From the cell containing the given text, extract its center point as [X, Y] coordinate. 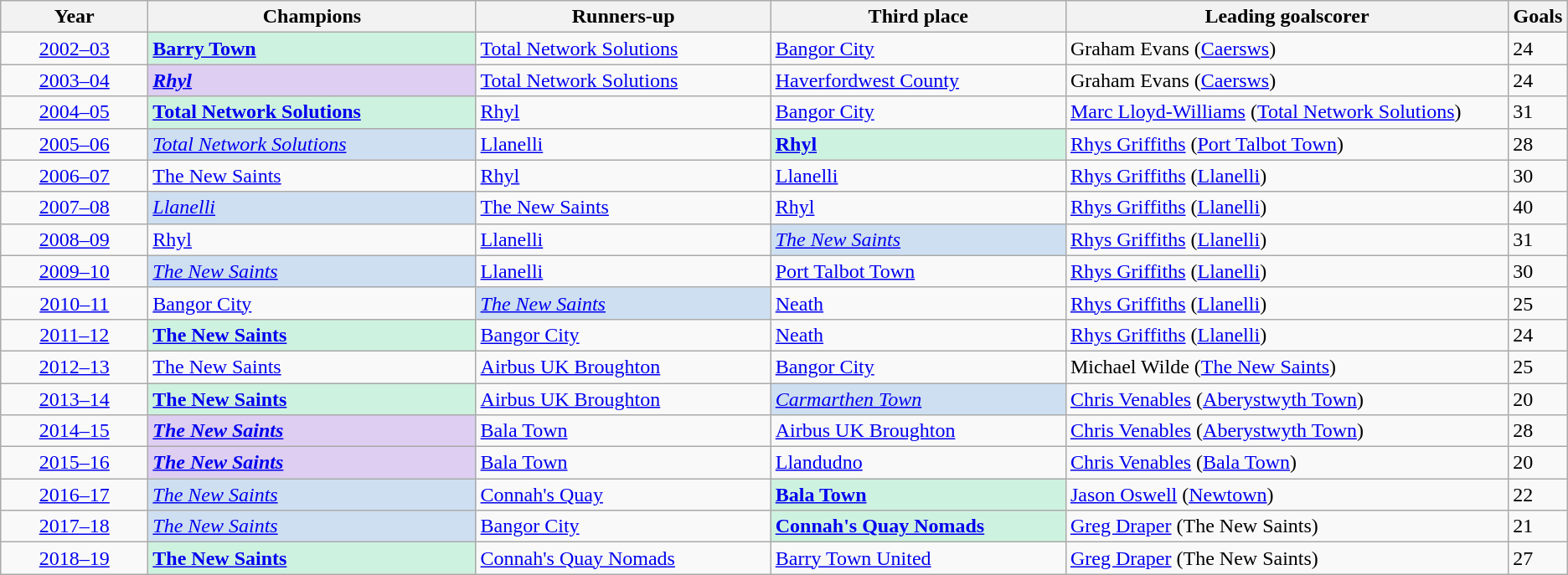
2003–04 [75, 80]
40 [1538, 208]
Third place [918, 17]
Haverfordwest County [918, 80]
Port Talbot Town [918, 271]
Michael Wilde (The New Saints) [1287, 367]
2006–07 [75, 176]
Chris Venables (Bala Town) [1287, 463]
2013–14 [75, 399]
2010–11 [75, 303]
27 [1538, 558]
Year [75, 17]
Rhys Griffiths (Port Talbot Town) [1287, 144]
2018–19 [75, 558]
2015–16 [75, 463]
Jason Oswell (Newtown) [1287, 495]
Runners-up [623, 17]
Marc Lloyd-Williams (Total Network Solutions) [1287, 112]
Barry Town [312, 49]
2008–09 [75, 239]
21 [1538, 526]
2011–12 [75, 335]
2016–17 [75, 495]
Goals [1538, 17]
Carmarthen Town [918, 399]
2005–06 [75, 144]
2009–10 [75, 271]
2014–15 [75, 431]
2004–05 [75, 112]
Llandudno [918, 463]
Connah's Quay [623, 495]
Champions [312, 17]
2017–18 [75, 526]
2012–13 [75, 367]
2007–08 [75, 208]
Barry Town United [918, 558]
Leading goalscorer [1287, 17]
2002–03 [75, 49]
22 [1538, 495]
